Determine the [X, Y] coordinate at the center of the cell enclosing the given text.  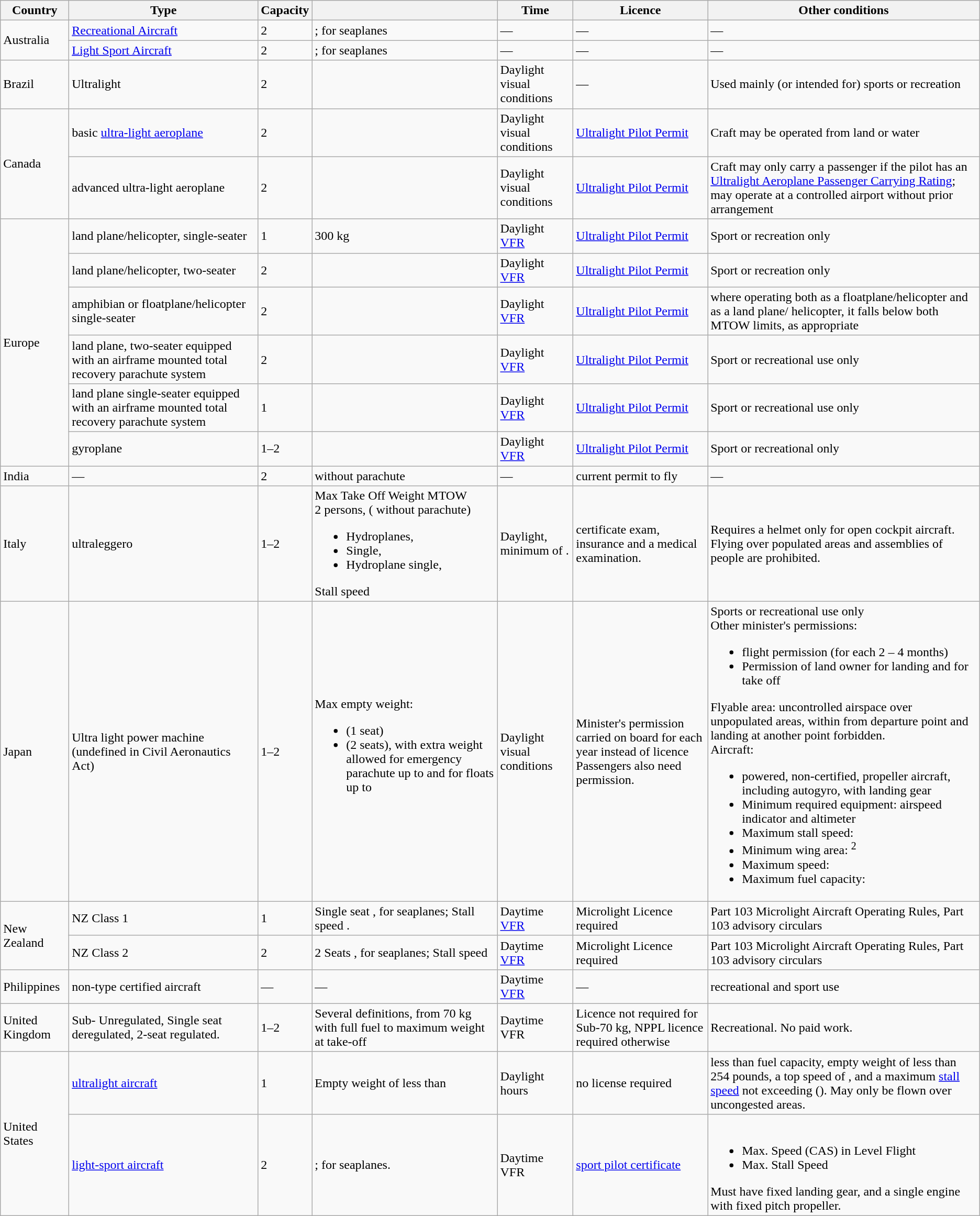
Brazil [35, 84]
land plane, two-seater equipped with an airframe mounted total recovery parachute system [163, 359]
United Kingdom [35, 1027]
Empty weight of less than [405, 1083]
Recreational Aircraft [163, 30]
certificate exam, insurance and a medical examination. [641, 544]
Single seat , for seaplanes; Stall speed . [405, 919]
no license required [641, 1083]
Max empty weight: (1 seat) (2 seats), with extra weight allowed for emergency parachute up to and for floats up to [405, 752]
land plane/helicopter, two-seater [163, 270]
Japan [35, 752]
Daylight hours [535, 1083]
New Zealand [35, 935]
current permit to fly [641, 476]
NZ Class 1 [163, 919]
Europe [35, 342]
Licence [641, 10]
where operating both as a floatplane/helicopter and as a land plane/ helicopter, it falls below both MTOW limits, as appropriate [844, 311]
Ultralight [163, 84]
Daylight, minimum of . [535, 544]
Craft may be operated from land or water [844, 132]
Requires a helmet only for open cockpit aircraft. Flying over populated areas and assemblies of people are prohibited. [844, 544]
Recreational. No paid work. [844, 1027]
Australia [35, 40]
basic ultra-light aeroplane [163, 132]
Used mainly (or intended for) sports or recreation [844, 84]
non-type certified aircraft [163, 987]
Type [163, 10]
Canada [35, 163]
Country [35, 10]
amphibian or floatplane/helicopter single-seater [163, 311]
land plane single-seater equipped with an airframe mounted total recovery parachute system [163, 407]
advanced ultra-light aeroplane [163, 187]
Max. Speed (CAS) in Level Flight Max. Stall Speed Must have fixed landing gear, and a single engine with fixed pitch propeller. [844, 1165]
Philippines [35, 987]
Time [535, 10]
Capacity [285, 10]
Italy [35, 544]
Ultra light power machine(undefined in Civil Aeronautics Act) [163, 752]
India [35, 476]
Minister's permission carried on board for each year instead of licencePassengers also need permission. [641, 752]
ultralight aircraft [163, 1083]
; for seaplanes. [405, 1165]
without parachute [405, 476]
sport pilot certificate [641, 1165]
Max Take Off Weight MTOW2 persons, ( without parachute)Hydroplanes, Single, Hydroplane single, Stall speed [405, 544]
gyroplane [163, 448]
2 Seats , for seaplanes; Stall speed [405, 952]
NZ Class 2 [163, 952]
United States [35, 1133]
Light Sport Aircraft [163, 50]
Sport or recreational only [844, 448]
recreational and sport use [844, 987]
ultraleggero [163, 544]
land plane/helicopter, single-seater [163, 236]
Several definitions, from 70 kg with full fuel to maximum weight at take-off [405, 1027]
300 kg [405, 236]
Sub- Unregulated, Single seat deregulated, 2-seat regulated. [163, 1027]
Licence not required for Sub-70 kg, NPPL licence required otherwise [641, 1027]
Other conditions [844, 10]
light-sport aircraft [163, 1165]
